Provide the [X, Y] coordinate of the cell's center where the given text is located.  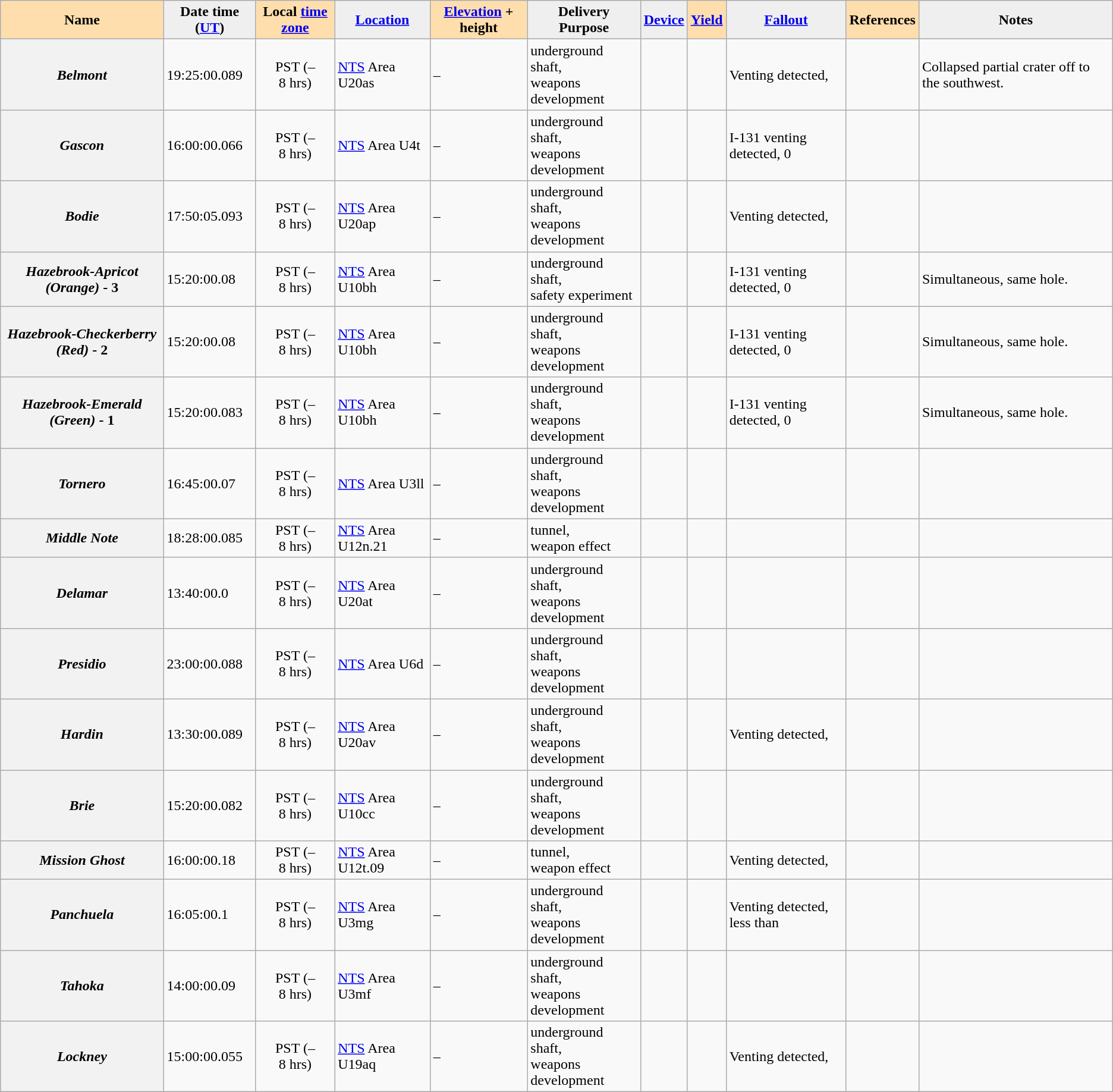
15:20:00.082 [209, 805]
NTS Area U4t [382, 145]
Delamar [82, 592]
19:25:00.089 [209, 75]
NTS Area U3mf [382, 986]
Venting detected, less than [786, 915]
15:20:00.083 [209, 413]
17:50:05.093 [209, 216]
13:40:00.0 [209, 592]
18:28:00.085 [209, 538]
Tahoka [82, 986]
NTS Area U3mg [382, 915]
14:00:00.09 [209, 986]
Fallout [786, 20]
Name [82, 20]
15:00:00.055 [209, 1056]
Notes [1015, 20]
Hazebrook-Apricot (Orange) - 3 [82, 279]
16:05:00.1 [209, 915]
Hardin [82, 734]
Gascon [82, 145]
16:45:00.07 [209, 483]
Local time zone [295, 20]
NTS Area U3ll [382, 483]
NTS Area U12t.09 [382, 860]
Presidio [82, 664]
NTS Area U6d [382, 664]
Collapsed partial crater off to the southwest. [1015, 75]
23:00:00.088 [209, 664]
Hazebrook-Emerald (Green) - 1 [82, 413]
Location [382, 20]
Mission Ghost [82, 860]
NTS Area U20ap [382, 216]
13:30:00.089 [209, 734]
Yield [706, 20]
Bodie [82, 216]
Brie [82, 805]
NTS Area U20av [382, 734]
Device [664, 20]
Hazebrook-Checkerberry (Red) - 2 [82, 341]
Delivery Purpose [584, 20]
NTS Area U10cc [382, 805]
NTS Area U19aq [382, 1056]
16:00:00.066 [209, 145]
NTS Area U20as [382, 75]
Lockney [82, 1056]
Belmont [82, 75]
NTS Area U20at [382, 592]
Middle Note [82, 538]
16:00:00.18 [209, 860]
NTS Area U12n.21 [382, 538]
underground shaft,safety experiment [584, 279]
Date time (UT) [209, 20]
Elevation + height [479, 20]
References [882, 20]
Tornero [82, 483]
Panchuela [82, 915]
